Return [X, Y] of the center of cell containing provided text 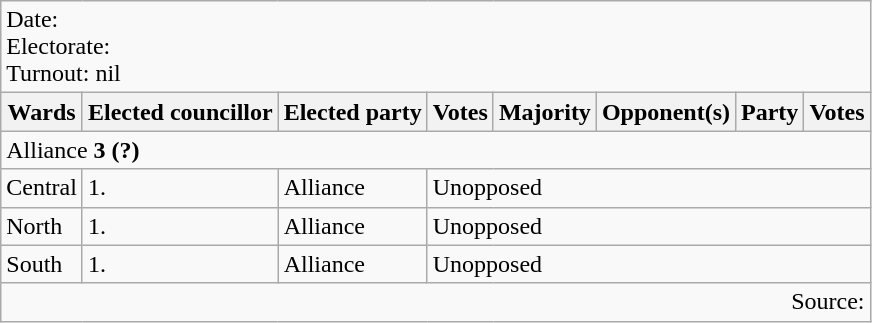
Elected councillor [180, 112]
Central [42, 188]
South [42, 264]
Source: [436, 302]
North [42, 226]
Majority [544, 112]
Date: Electorate: Turnout: nil [436, 47]
Opponent(s) [666, 112]
Elected party [352, 112]
Wards [42, 112]
Party [770, 112]
Alliance 3 (?) [436, 150]
